Scan for the cell matching the given text and deliver its [X, Y] coordinate at center. 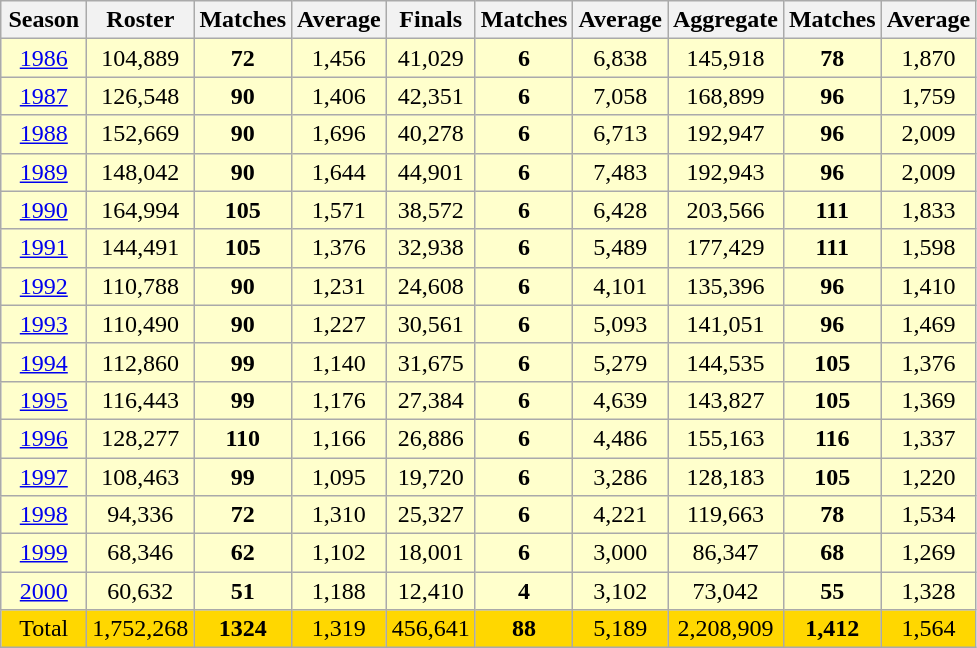
1986 [44, 58]
88 [524, 629]
1,176 [340, 400]
456,641 [430, 629]
Total [44, 629]
1324 [243, 629]
1994 [44, 362]
144,535 [726, 362]
4,101 [620, 286]
1999 [44, 553]
26,886 [430, 438]
1987 [44, 96]
1,227 [340, 324]
1,696 [340, 134]
177,429 [726, 248]
1,752,268 [140, 629]
12,410 [430, 591]
1991 [44, 248]
4,221 [620, 515]
3,000 [620, 553]
141,051 [726, 324]
51 [243, 591]
116 [832, 438]
1,406 [340, 96]
86,347 [726, 553]
1,188 [340, 591]
1,269 [928, 553]
3,102 [620, 591]
1,140 [340, 362]
1,337 [928, 438]
168,899 [726, 96]
1,759 [928, 96]
2000 [44, 591]
110,490 [140, 324]
143,827 [726, 400]
135,396 [726, 286]
119,663 [726, 515]
7,483 [620, 172]
1,412 [832, 629]
2,208,909 [726, 629]
1997 [44, 477]
1992 [44, 286]
1989 [44, 172]
110,788 [140, 286]
4,486 [620, 438]
4,639 [620, 400]
40,278 [430, 134]
44,901 [430, 172]
152,669 [140, 134]
164,994 [140, 210]
41,029 [430, 58]
1,220 [928, 477]
30,561 [430, 324]
68 [832, 553]
31,675 [430, 362]
1,410 [928, 286]
1,564 [928, 629]
94,336 [140, 515]
126,548 [140, 96]
1,328 [928, 591]
24,608 [430, 286]
104,889 [140, 58]
6,713 [620, 134]
1,571 [340, 210]
3,286 [620, 477]
32,938 [430, 248]
155,163 [726, 438]
1988 [44, 134]
27,384 [430, 400]
1,095 [340, 477]
18,001 [430, 553]
108,463 [140, 477]
145,918 [726, 58]
38,572 [430, 210]
5,489 [620, 248]
1,231 [340, 286]
192,947 [726, 134]
55 [832, 591]
203,566 [726, 210]
144,491 [140, 248]
112,860 [140, 362]
1,310 [340, 515]
1,102 [340, 553]
68,346 [140, 553]
25,327 [430, 515]
6,428 [620, 210]
1,166 [340, 438]
1998 [44, 515]
1995 [44, 400]
1,319 [340, 629]
42,351 [430, 96]
128,183 [726, 477]
Season [44, 20]
128,277 [140, 438]
1,469 [928, 324]
110 [243, 438]
Roster [140, 20]
1990 [44, 210]
73,042 [726, 591]
1993 [44, 324]
192,943 [726, 172]
Aggregate [726, 20]
5,189 [620, 629]
5,279 [620, 362]
116,443 [140, 400]
1,870 [928, 58]
1,598 [928, 248]
5,093 [620, 324]
19,720 [430, 477]
1,644 [340, 172]
62 [243, 553]
1,534 [928, 515]
1996 [44, 438]
148,042 [140, 172]
Finals [430, 20]
6,838 [620, 58]
1,369 [928, 400]
7,058 [620, 96]
4 [524, 591]
1,833 [928, 210]
1,456 [340, 58]
60,632 [140, 591]
